Extract the (X, Y) coordinate from the center of the cell holding the provided text.  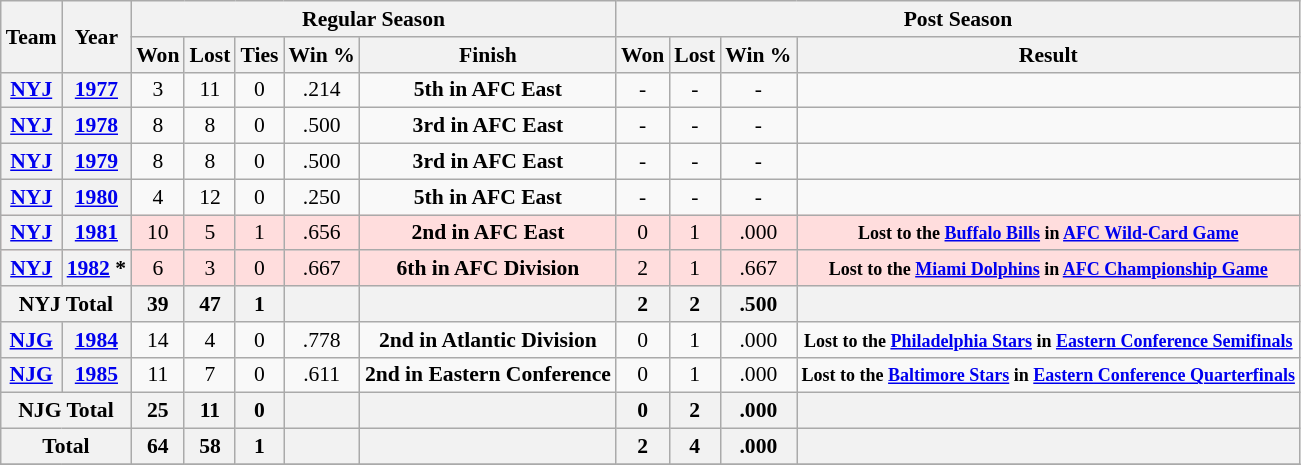
7 (210, 375)
25 (158, 411)
Post Season (958, 19)
6 (158, 269)
47 (210, 304)
58 (210, 447)
12 (210, 197)
Regular Season (374, 19)
2nd in Atlantic Division (488, 340)
6th in AFC Division (488, 269)
Result (1048, 55)
.656 (322, 233)
64 (158, 447)
1984 (96, 340)
1978 (96, 126)
Year (96, 36)
2nd in AFC East (488, 233)
Team (32, 36)
.214 (322, 90)
1985 (96, 375)
.250 (322, 197)
Lost to the Miami Dolphins in AFC Championship Game (1048, 269)
Total (66, 447)
Lost to the Buffalo Bills in AFC Wild-Card Game (1048, 233)
10 (158, 233)
Lost to the Baltimore Stars in Eastern Conference Quarterfinals (1048, 375)
NJG Total (66, 411)
.778 (322, 340)
1980 (96, 197)
2nd in Eastern Conference (488, 375)
.611 (322, 375)
Finish (488, 55)
1982 * (96, 269)
Lost to the Philadelphia Stars in Eastern Conference Semifinals (1048, 340)
1979 (96, 162)
Ties (259, 55)
1981 (96, 233)
1977 (96, 90)
14 (158, 340)
5 (210, 233)
NYJ Total (66, 304)
39 (158, 304)
